Pinpoint the cell where the given text exists, returning its [x, y] midpoint coordinate. 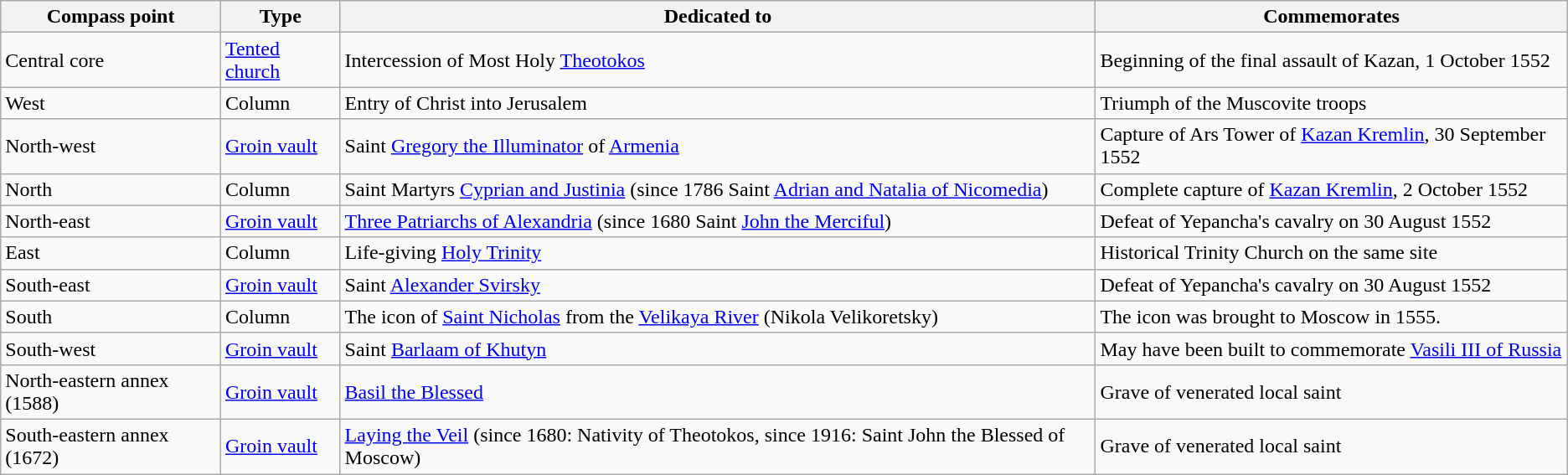
South-eastern annex (1672) [111, 446]
South [111, 317]
Saint Gregory the Illuminator of Armenia [718, 146]
Entry of Christ into Jerusalem [718, 103]
Central core [111, 60]
Commemorates [1332, 17]
Three Patriarchs of Alexandria (since 1680 Saint John the Merciful) [718, 221]
South-west [111, 349]
Saint Martyrs Cyprian and Justinia (since 1786 Saint Adrian and Natalia of Nicomedia) [718, 189]
North-west [111, 146]
Compass point [111, 17]
Type [280, 17]
Laying the Veil (since 1680: Nativity of Theotokos, since 1916: Saint John the Blessed of Moscow) [718, 446]
North [111, 189]
North-east [111, 221]
West [111, 103]
Tented church [280, 60]
Beginning of the final assault of Kazan, 1 October 1552 [1332, 60]
Basil the Blessed [718, 392]
Complete capture of Kazan Kremlin, 2 October 1552 [1332, 189]
North-eastern annex (1588) [111, 392]
Dedicated to [718, 17]
Saint Alexander Svirsky [718, 285]
Triumph of the Muscovite troops [1332, 103]
Life-giving Holy Trinity [718, 253]
Historical Trinity Church on the same site [1332, 253]
The icon was brought to Moscow in 1555. [1332, 317]
The icon of Saint Nicholas from the Velikaya River (Nikola Velikoretsky) [718, 317]
Capture of Ars Tower of Kazan Kremlin, 30 September 1552 [1332, 146]
May have been built to commemorate Vasili III of Russia [1332, 349]
Saint Barlaam of Khutyn [718, 349]
Intercession of Most Holy Theotokos [718, 60]
South-east [111, 285]
East [111, 253]
